Extract the (x, y) coordinate from the center of the cell holding the provided text.  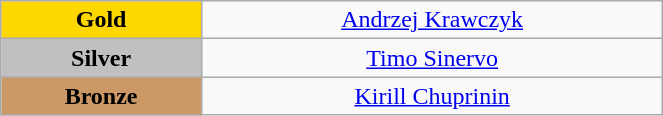
Silver (102, 58)
Andrzej Krawczyk (432, 20)
Bronze (102, 96)
Timo Sinervo (432, 58)
Kirill Chuprinin (432, 96)
Gold (102, 20)
